Locate the cell with the specified text and output its [x, y] center coordinate. 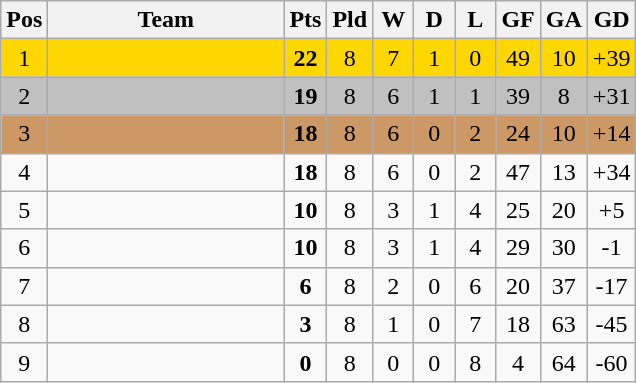
+31 [612, 96]
Pts [306, 20]
30 [564, 248]
24 [518, 134]
39 [518, 96]
Pos [24, 20]
W [394, 20]
47 [518, 172]
63 [564, 324]
Pld [350, 20]
-1 [612, 248]
-45 [612, 324]
-60 [612, 362]
+34 [612, 172]
9 [24, 362]
GD [612, 20]
GA [564, 20]
25 [518, 210]
D [434, 20]
GF [518, 20]
19 [306, 96]
-17 [612, 286]
5 [24, 210]
64 [564, 362]
+39 [612, 58]
22 [306, 58]
+14 [612, 134]
Team [166, 20]
+5 [612, 210]
13 [564, 172]
37 [564, 286]
29 [518, 248]
49 [518, 58]
L [476, 20]
